Scan for the cell matching the given text and deliver its (x, y) coordinate at center. 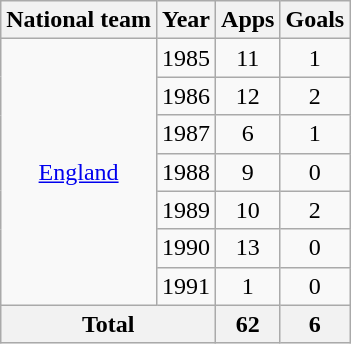
12 (248, 96)
1985 (186, 58)
1987 (186, 134)
10 (248, 210)
1991 (186, 286)
Apps (248, 20)
Year (186, 20)
Goals (315, 20)
11 (248, 58)
1990 (186, 248)
62 (248, 324)
13 (248, 248)
1988 (186, 172)
National team (79, 20)
1989 (186, 210)
9 (248, 172)
1986 (186, 96)
Total (108, 324)
England (79, 172)
